Locate the cell with the specified text and output its [X, Y] center coordinate. 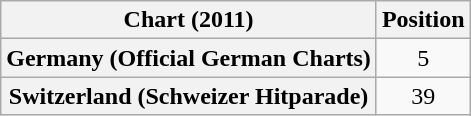
Germany (Official German Charts) [189, 58]
5 [423, 58]
39 [423, 96]
Chart (2011) [189, 20]
Switzerland (Schweizer Hitparade) [189, 96]
Position [423, 20]
